Determine the (x, y) coordinate at the center of the cell enclosing the given text.  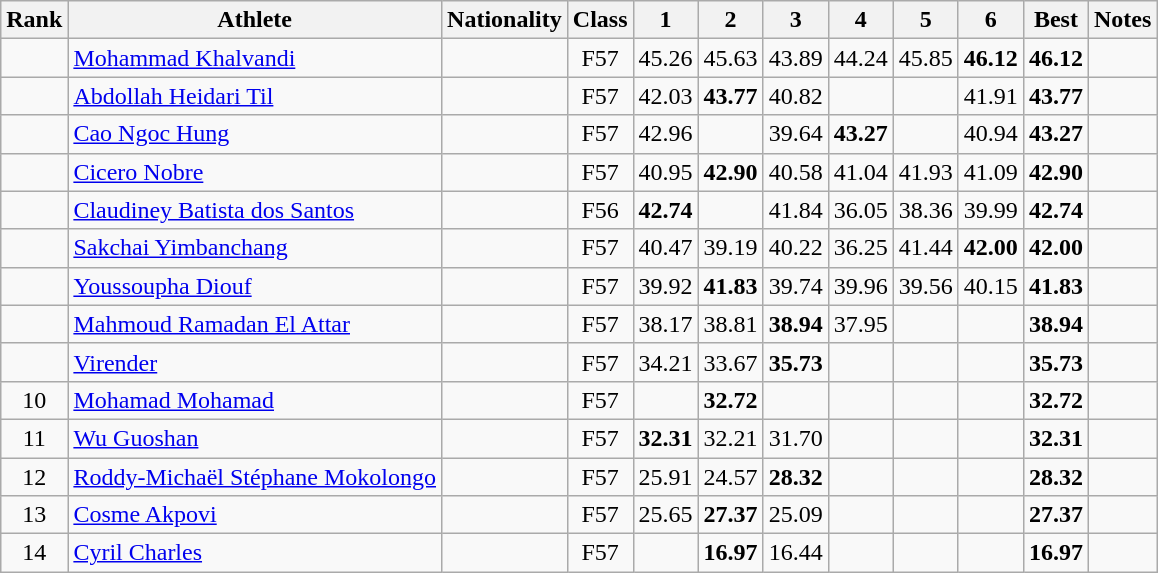
39.92 (666, 286)
41.44 (926, 248)
25.09 (796, 515)
40.47 (666, 248)
36.25 (860, 248)
45.26 (666, 58)
41.09 (990, 172)
Best (1056, 20)
38.81 (730, 324)
5 (926, 20)
3 (796, 20)
Cao Ngoc Hung (255, 134)
41.04 (860, 172)
Notes (1122, 20)
Class (600, 20)
40.82 (796, 96)
34.21 (666, 362)
10 (34, 400)
Cosme Akpovi (255, 515)
41.91 (990, 96)
45.85 (926, 58)
Roddy-Michaël Stéphane Mokolongo (255, 477)
31.70 (796, 438)
33.67 (730, 362)
36.05 (860, 210)
38.17 (666, 324)
Virender (255, 362)
1 (666, 20)
13 (34, 515)
45.63 (730, 58)
42.03 (666, 96)
39.99 (990, 210)
16.44 (796, 553)
32.21 (730, 438)
40.95 (666, 172)
39.64 (796, 134)
Mohammad Khalvandi (255, 58)
Youssoupha Diouf (255, 286)
Wu Guoshan (255, 438)
Mahmoud Ramadan El Attar (255, 324)
41.93 (926, 172)
25.91 (666, 477)
39.96 (860, 286)
24.57 (730, 477)
Cicero Nobre (255, 172)
42.96 (666, 134)
4 (860, 20)
Mohamad Mohamad (255, 400)
Abdollah Heidari Til (255, 96)
Rank (34, 20)
40.58 (796, 172)
12 (34, 477)
25.65 (666, 515)
Sakchai Yimbanchang (255, 248)
39.74 (796, 286)
40.22 (796, 248)
11 (34, 438)
Athlete (255, 20)
Claudiney Batista dos Santos (255, 210)
39.56 (926, 286)
44.24 (860, 58)
6 (990, 20)
40.15 (990, 286)
38.36 (926, 210)
2 (730, 20)
Nationality (505, 20)
40.94 (990, 134)
39.19 (730, 248)
41.84 (796, 210)
Cyril Charles (255, 553)
37.95 (860, 324)
F56 (600, 210)
43.89 (796, 58)
14 (34, 553)
